Output the (X, Y) coordinate of the center of the cell containing the given text.  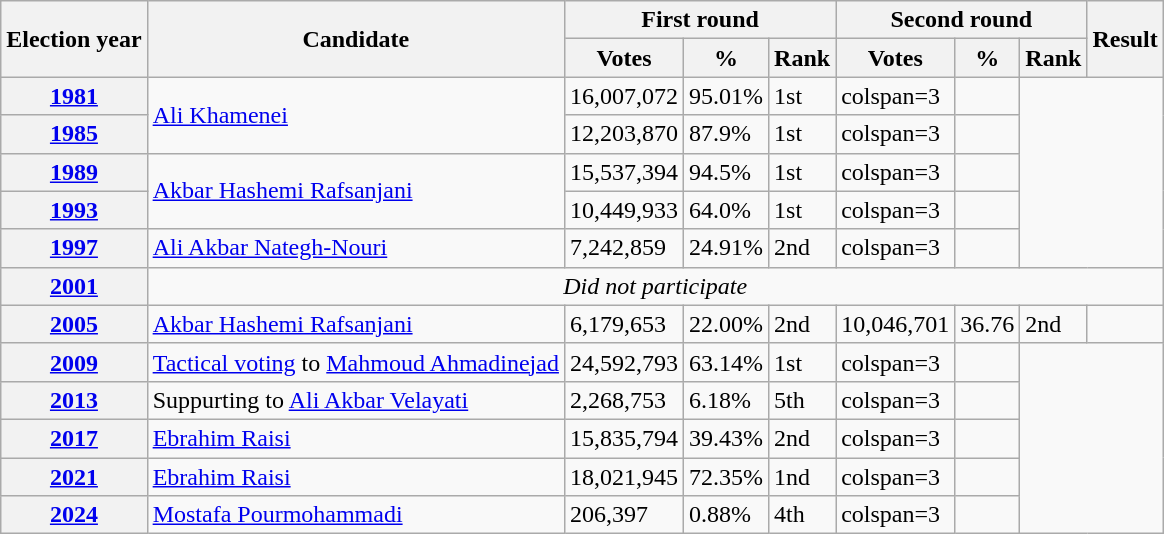
36.76 (988, 324)
10,449,933 (624, 210)
24.91% (726, 248)
64.0% (726, 210)
1993 (74, 210)
87.9% (726, 134)
Ali Khamenei (356, 115)
15,537,394 (624, 172)
18,021,945 (624, 477)
7,242,859 (624, 248)
22.00% (726, 324)
Ali Akbar Nategh-Nouri (356, 248)
95.01% (726, 96)
2009 (74, 362)
12,203,870 (624, 134)
39.43% (726, 438)
15,835,794 (624, 438)
2,268,753 (624, 400)
10,046,701 (896, 324)
5th (802, 400)
Did not participate (655, 286)
2013 (74, 400)
2021 (74, 477)
1989 (74, 172)
1997 (74, 248)
Election year (74, 39)
First round (700, 20)
0.88% (726, 515)
63.14% (726, 362)
16,007,072 (624, 96)
24,592,793 (624, 362)
6,179,653 (624, 324)
1985 (74, 134)
2001 (74, 286)
1nd (802, 477)
2017 (74, 438)
Mostafa Pourmohammadi (356, 515)
206,397 (624, 515)
4th (802, 515)
94.5% (726, 172)
Second round (962, 20)
2024 (74, 515)
Candidate (356, 39)
72.35% (726, 477)
2005 (74, 324)
1981 (74, 96)
6.18% (726, 400)
Suppurting to Ali Akbar Velayati (356, 400)
Result (1125, 39)
Tactical voting to Mahmoud Ahmadinejad (356, 362)
